Scan for the cell matching the given text and deliver its [X, Y] coordinate at center. 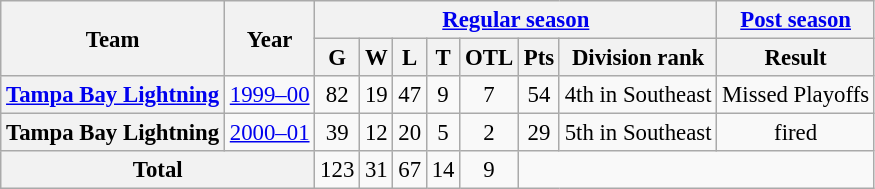
47 [410, 95]
29 [538, 133]
Pts [538, 58]
L [410, 58]
20 [410, 133]
fired [796, 133]
19 [376, 95]
T [442, 58]
OTL [490, 58]
12 [376, 133]
123 [338, 170]
1999–00 [269, 95]
4th in Southeast [638, 95]
7 [490, 95]
Regular season [516, 20]
5th in Southeast [638, 133]
G [338, 58]
39 [338, 133]
2 [490, 133]
Total [158, 170]
Team [113, 38]
31 [376, 170]
Post season [796, 20]
14 [442, 170]
54 [538, 95]
Result [796, 58]
Year [269, 38]
Missed Playoffs [796, 95]
5 [442, 133]
82 [338, 95]
W [376, 58]
67 [410, 170]
2000–01 [269, 133]
Division rank [638, 58]
